Capture the cell that displays the provided text and extract its [x, y] central coordinate. 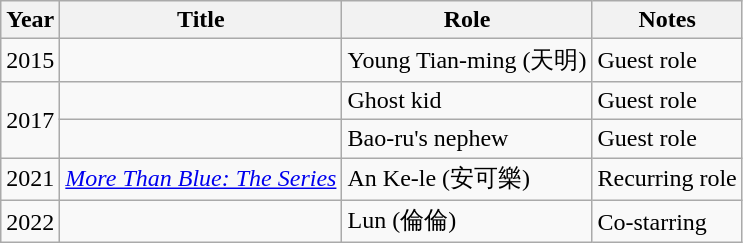
Recurring role [667, 180]
2015 [30, 60]
An Ke-le (安可樂) [467, 180]
More Than Blue: The Series [201, 180]
Lun (倫倫) [467, 222]
Role [467, 20]
Title [201, 20]
Co-starring [667, 222]
Notes [667, 20]
Bao-ru's nephew [467, 138]
2017 [30, 119]
2021 [30, 180]
Ghost kid [467, 100]
Young Tian-ming (天明) [467, 60]
Year [30, 20]
2022 [30, 222]
